Search for the cell housing the specified text and yield its (x, y) center coordinate. 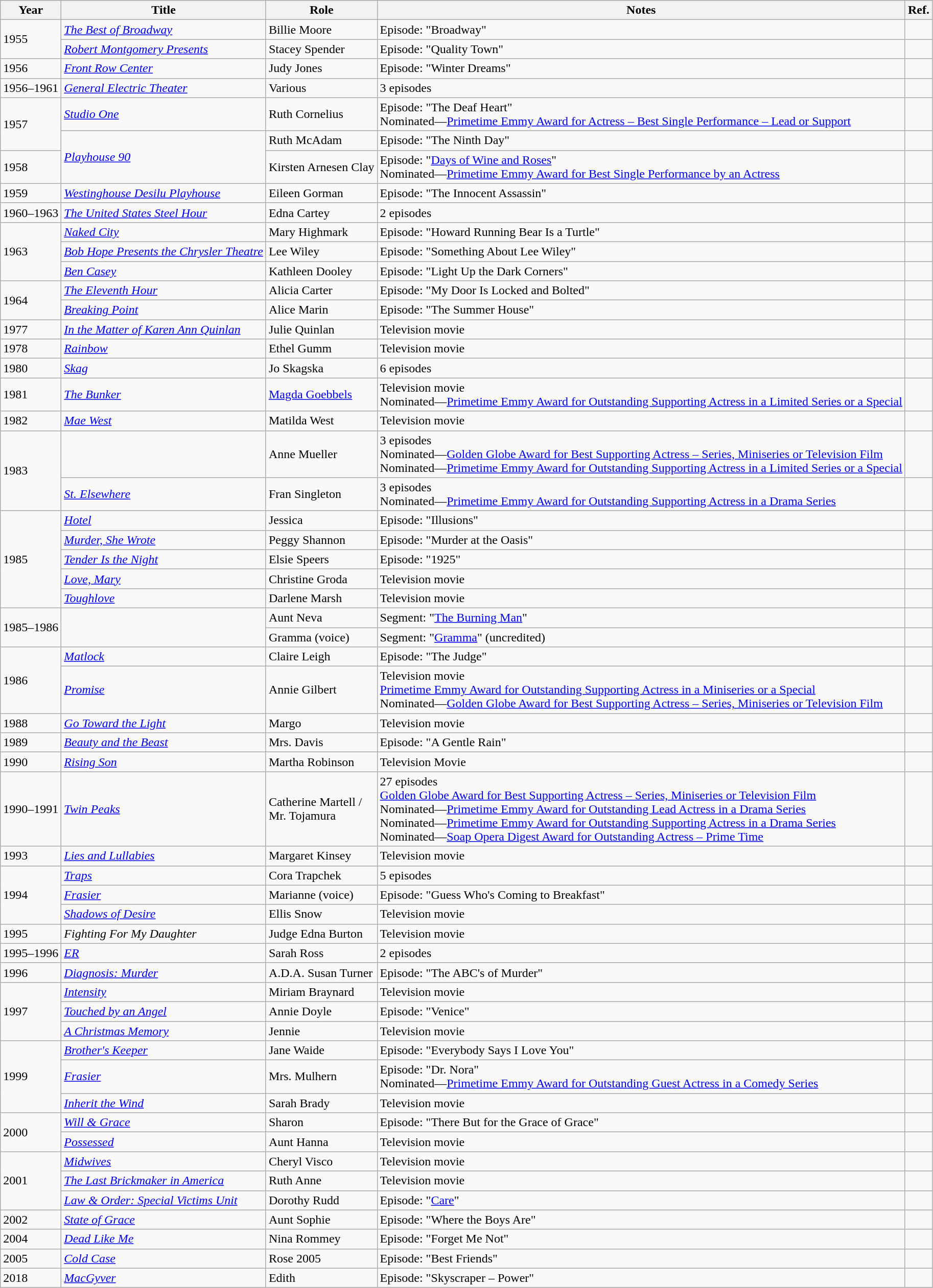
Episode: "The Innocent Assassin" (641, 193)
Jo Skagska (321, 368)
Episode: "Murder at the Oasis" (641, 540)
Margo (321, 723)
Billie Moore (321, 30)
Edna Cartey (321, 212)
Mrs. Mulhern (321, 1077)
Annie Gilbert (321, 690)
1964 (31, 300)
Lies and Lullabies (164, 856)
1988 (31, 723)
Martha Robinson (321, 762)
1977 (31, 329)
1960–1963 (31, 212)
Naked City (164, 232)
Episode: "Care" (641, 1200)
1983 (31, 471)
Cold Case (164, 1258)
Episode: "The Ninth Day" (641, 140)
General Electric Theater (164, 88)
Matlock (164, 657)
Annie Doyle (321, 1011)
Episode: "Guess Who's Coming to Breakfast" (641, 895)
Fighting For My Daughter (164, 934)
Episode: "1925" (641, 559)
1980 (31, 368)
Judge Edna Burton (321, 934)
2005 (31, 1258)
Go Toward the Light (164, 723)
The Best of Broadway (164, 30)
Kathleen Dooley (321, 271)
Catherine Martell / Mr. Tojamura (321, 809)
Episode: "The Summer House" (641, 310)
Ethel Gumm (321, 349)
Traps (164, 875)
Dorothy Rudd (321, 1200)
Episode: "A Gentle Rain" (641, 743)
Episode: "Illusions" (641, 520)
Alicia Carter (321, 291)
Episode: "The ABC's of Murder" (641, 972)
Breaking Point (164, 310)
Episode: "There But for the Grace of Grace" (641, 1123)
1997 (31, 1011)
Episode: "Something About Lee Wiley" (641, 251)
Eileen Gorman (321, 193)
Year (31, 10)
5 episodes (641, 875)
Mae West (164, 421)
Possessed (164, 1142)
Episode: "Dr. Nora"Nominated—Primetime Emmy Award for Outstanding Guest Actress in a Comedy Series (641, 1077)
Kirsten Arnesen Clay (321, 166)
Matilda West (321, 421)
Television movie Nominated—Primetime Emmy Award for Outstanding Supporting Actress in a Limited Series or a Special (641, 394)
Lee Wiley (321, 251)
Skag (164, 368)
2001 (31, 1181)
Westinghouse Desilu Playhouse (164, 193)
1990 (31, 762)
Playhouse 90 (164, 157)
Role (321, 10)
Cora Trapchek (321, 875)
Segment: "Gramma" (uncredited) (641, 637)
Diagnosis: Murder (164, 972)
1994 (31, 895)
1956 (31, 68)
1985–1986 (31, 627)
Bob Hope Presents the Chrysler Theatre (164, 251)
ER (164, 953)
State of Grace (164, 1220)
Magda Goebbels (321, 394)
Episode: "Quality Town" (641, 49)
Margaret Kinsey (321, 856)
St. Elsewhere (164, 494)
Law & Order: Special Victims Unit (164, 1200)
1990–1991 (31, 809)
Christine Groda (321, 579)
1982 (31, 421)
Julie Quinlan (321, 329)
Mary Highmark (321, 232)
1981 (31, 394)
Darlene Marsh (321, 598)
A.D.A. Susan Turner (321, 972)
1989 (31, 743)
MacGyver (164, 1278)
Ellis Snow (321, 914)
1996 (31, 972)
Twin Peaks (164, 809)
Beauty and the Beast (164, 743)
Fran Singleton (321, 494)
Marianne (voice) (321, 895)
Edith (321, 1278)
Peggy Shannon (321, 540)
Midwives (164, 1161)
Toughlove (164, 598)
Shadows of Desire (164, 914)
Episode: "Where the Boys Are" (641, 1220)
Jessica (321, 520)
Television Movie (641, 762)
In the Matter of Karen Ann Quinlan (164, 329)
Various (321, 88)
Love, Mary (164, 579)
1999 (31, 1077)
1956–1961 (31, 88)
1958 (31, 166)
2000 (31, 1132)
1978 (31, 349)
Front Row Center (164, 68)
Episode: "My Door Is Locked and Bolted" (641, 291)
Mrs. Davis (321, 743)
Murder, She Wrote (164, 540)
Episode: "Light Up the Dark Corners" (641, 271)
Cheryl Visco (321, 1161)
Aunt Sophie (321, 1220)
Elsie Speers (321, 559)
Rose 2005 (321, 1258)
Robert Montgomery Presents (164, 49)
Inherit the Wind (164, 1103)
Intensity (164, 992)
2004 (31, 1239)
1959 (31, 193)
Sarah Ross (321, 953)
Ref. (919, 10)
Ben Casey (164, 271)
Jane Waide (321, 1051)
Judy Jones (321, 68)
3 episodes Nominated—Primetime Emmy Award for Outstanding Supporting Actress in a Drama Series (641, 494)
1955 (31, 39)
The Eleventh Hour (164, 291)
Stacey Spender (321, 49)
Studio One (164, 114)
1957 (31, 124)
6 episodes (641, 368)
Ruth McAdam (321, 140)
Ruth Anne (321, 1181)
1993 (31, 856)
Aunt Hanna (321, 1142)
1963 (31, 251)
The Bunker (164, 394)
Nina Rommey (321, 1239)
Miriam Braynard (321, 992)
The United States Steel Hour (164, 212)
3 episodes (641, 88)
2018 (31, 1278)
Claire Leigh (321, 657)
Brother's Keeper (164, 1051)
Hotel (164, 520)
Anne Mueller (321, 454)
1995–1996 (31, 953)
Episode: "Best Friends" (641, 1258)
Tender Is the Night (164, 559)
Episode: "Skyscraper – Power" (641, 1278)
Episode: "The Judge" (641, 657)
Episode: "Days of Wine and Roses" Nominated—Primetime Emmy Award for Best Single Performance by an Actress (641, 166)
Promise (164, 690)
Episode: "Winter Dreams" (641, 68)
Dead Like Me (164, 1239)
Sarah Brady (321, 1103)
Aunt Neva (321, 617)
Rainbow (164, 349)
Episode: "Howard Running Bear Is a Turtle" (641, 232)
1985 (31, 559)
Episode: "Broadway" (641, 30)
Will & Grace (164, 1123)
Episode: "Venice" (641, 1011)
Ruth Cornelius (321, 114)
1986 (31, 680)
Jennie (321, 1031)
2002 (31, 1220)
Segment: "The Burning Man" (641, 617)
Episode: "Forget Me Not" (641, 1239)
Episode: "The Deaf Heart" Nominated—Primetime Emmy Award for Actress – Best Single Performance – Lead or Support (641, 114)
Sharon (321, 1123)
Gramma (voice) (321, 637)
The Last Brickmaker in America (164, 1181)
Notes (641, 10)
A Christmas Memory (164, 1031)
Alice Marin (321, 310)
Rising Son (164, 762)
1995 (31, 934)
Title (164, 10)
Touched by an Angel (164, 1011)
Episode: "Everybody Says I Love You" (641, 1051)
